Provide the (X, Y) coordinate of the cell's center where the given text is located.  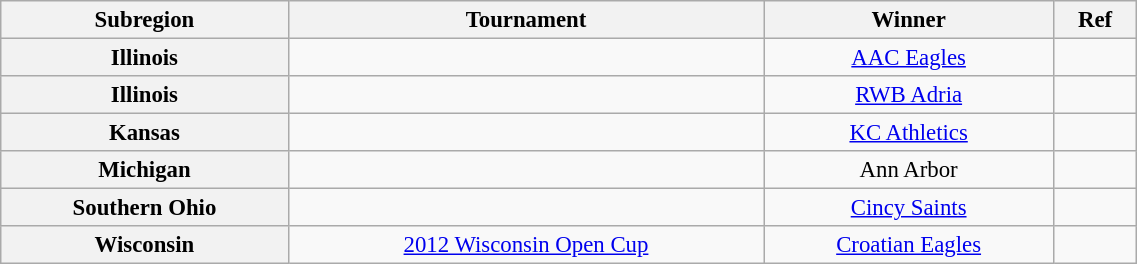
2012 Wisconsin Open Cup (526, 245)
RWB Adria (909, 95)
Tournament (526, 20)
Subregion (144, 20)
Ann Arbor (909, 170)
AAC Eagles (909, 58)
Kansas (144, 133)
Croatian Eagles (909, 245)
Wisconsin (144, 245)
Winner (909, 20)
KC Athletics (909, 133)
Southern Ohio (144, 208)
Michigan (144, 170)
Ref (1094, 20)
Cincy Saints (909, 208)
